Provide the (X, Y) coordinate of the cell's center where the given text is located.  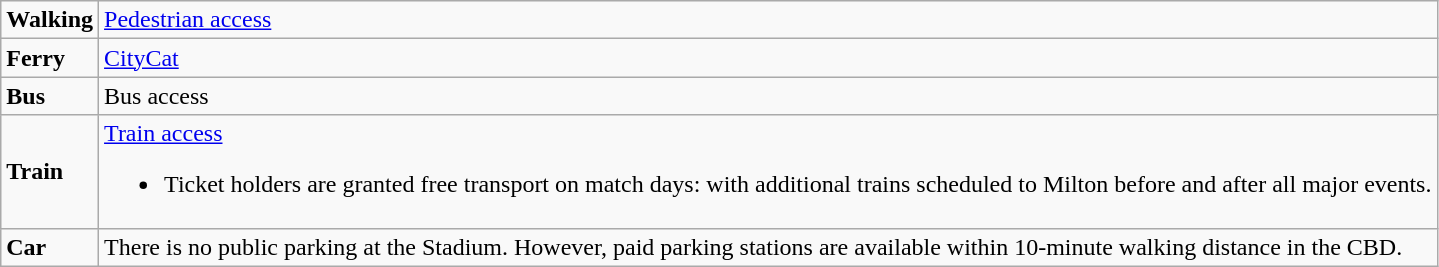
Pedestrian access (768, 20)
CityCat (768, 58)
Car (50, 247)
Train (50, 172)
Walking (50, 20)
There is no public parking at the Stadium. However, paid parking stations are available within 10-minute walking distance in the CBD. (768, 247)
Ferry (50, 58)
Bus (50, 96)
Train accessTicket holders are granted free transport on match days: with additional trains scheduled to Milton before and after all major events. (768, 172)
Bus access (768, 96)
